Provide the (x, y) coordinate of the cell's center where the given text is located.  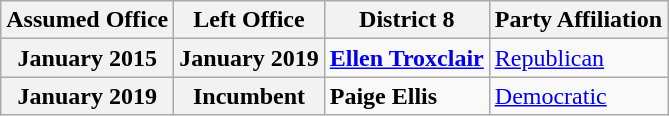
Paige Ellis (406, 96)
District 8 (406, 20)
Party Affiliation (578, 20)
Republican (578, 58)
Ellen Troxclair (406, 58)
Assumed Office (88, 20)
Democratic (578, 96)
January 2015 (88, 58)
Left Office (249, 20)
Incumbent (249, 96)
